Search for the cell housing the specified text and yield its [X, Y] center coordinate. 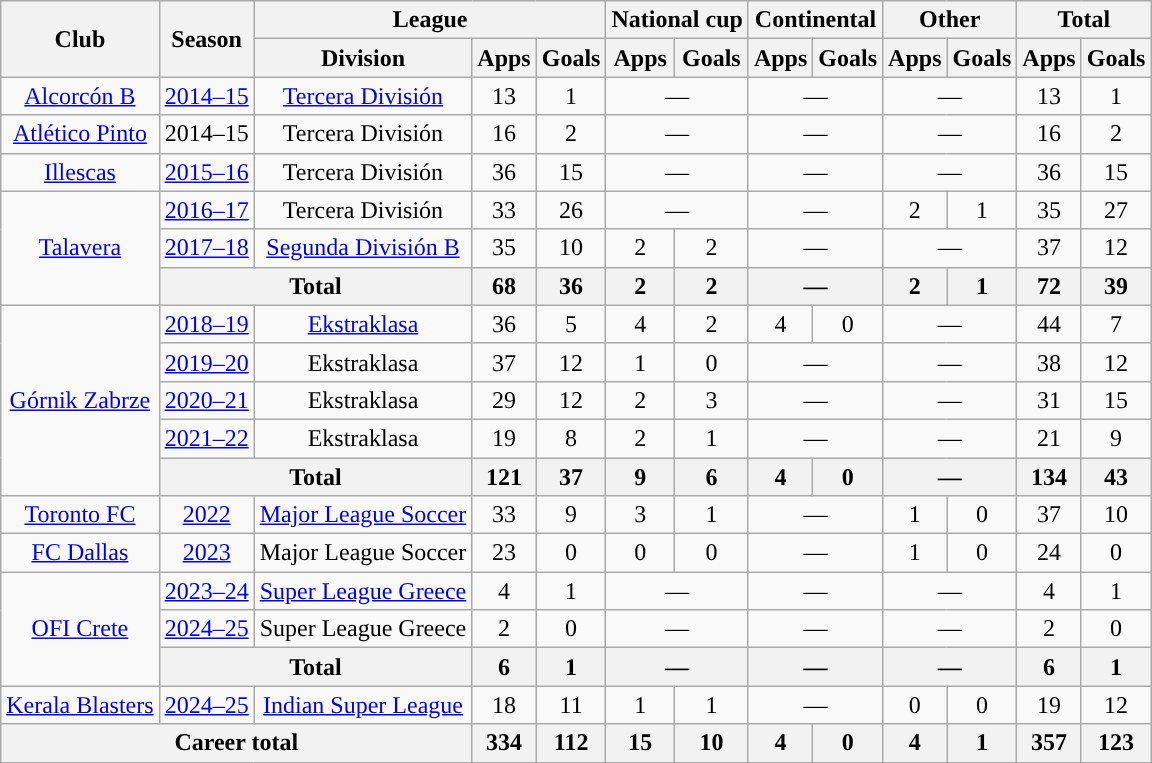
11 [571, 705]
27 [1116, 210]
39 [1116, 286]
29 [504, 400]
38 [1049, 362]
Division [363, 58]
Continental [815, 20]
Illescas [80, 172]
334 [504, 743]
FC Dallas [80, 553]
31 [1049, 400]
2023 [206, 553]
26 [571, 210]
23 [504, 553]
8 [571, 438]
7 [1116, 324]
Season [206, 39]
123 [1116, 743]
121 [504, 477]
League [430, 20]
National cup [677, 20]
21 [1049, 438]
Segunda División B [363, 248]
2016–17 [206, 210]
OFI Crete [80, 629]
Atlético Pinto [80, 134]
2019–20 [206, 362]
Kerala Blasters [80, 705]
2020–21 [206, 400]
2023–24 [206, 591]
24 [1049, 553]
357 [1049, 743]
2018–19 [206, 324]
2015–16 [206, 172]
Club [80, 39]
Toronto FC [80, 515]
134 [1049, 477]
Górnik Zabrze [80, 400]
112 [571, 743]
18 [504, 705]
Indian Super League [363, 705]
Talavera [80, 248]
5 [571, 324]
68 [504, 286]
2022 [206, 515]
2017–18 [206, 248]
Other [950, 20]
Career total [236, 743]
Alcorcón B [80, 96]
43 [1116, 477]
72 [1049, 286]
2021–22 [206, 438]
44 [1049, 324]
